Scan for the cell matching the given text and deliver its (x, y) coordinate at center. 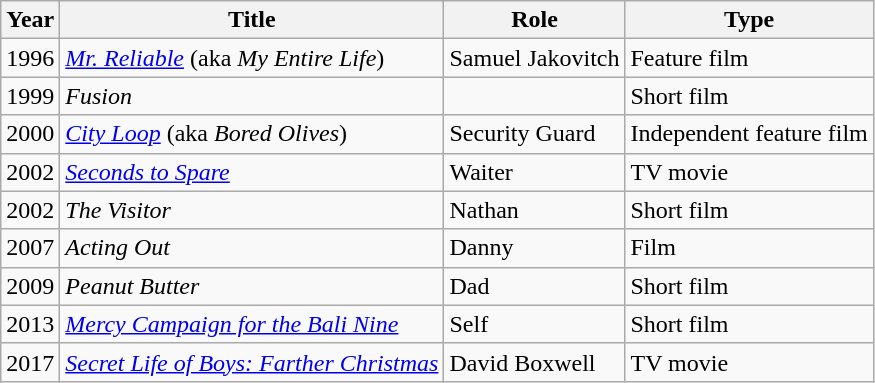
David Boxwell (534, 362)
Feature film (749, 58)
2013 (30, 324)
Role (534, 20)
Title (252, 20)
Mr. Reliable (aka My Entire Life) (252, 58)
Year (30, 20)
Waiter (534, 172)
1999 (30, 96)
Seconds to Spare (252, 172)
Film (749, 248)
Nathan (534, 210)
Secret Life of Boys: Farther Christmas (252, 362)
Danny (534, 248)
Samuel Jakovitch (534, 58)
2009 (30, 286)
Fusion (252, 96)
Security Guard (534, 134)
Independent feature film (749, 134)
Acting Out (252, 248)
Self (534, 324)
Mercy Campaign for the Bali Nine (252, 324)
2017 (30, 362)
2000 (30, 134)
2007 (30, 248)
Type (749, 20)
Peanut Butter (252, 286)
The Visitor (252, 210)
1996 (30, 58)
City Loop (aka Bored Olives) (252, 134)
Dad (534, 286)
